Identify which cell holds the provided text, then report its [X, Y] central coordinate. 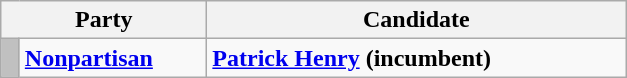
Patrick Henry (incumbent) [416, 58]
Nonpartisan [113, 58]
Candidate [416, 20]
Party [104, 20]
